For the text-containing cell, return its midpoint in (X, Y) coordinate format. 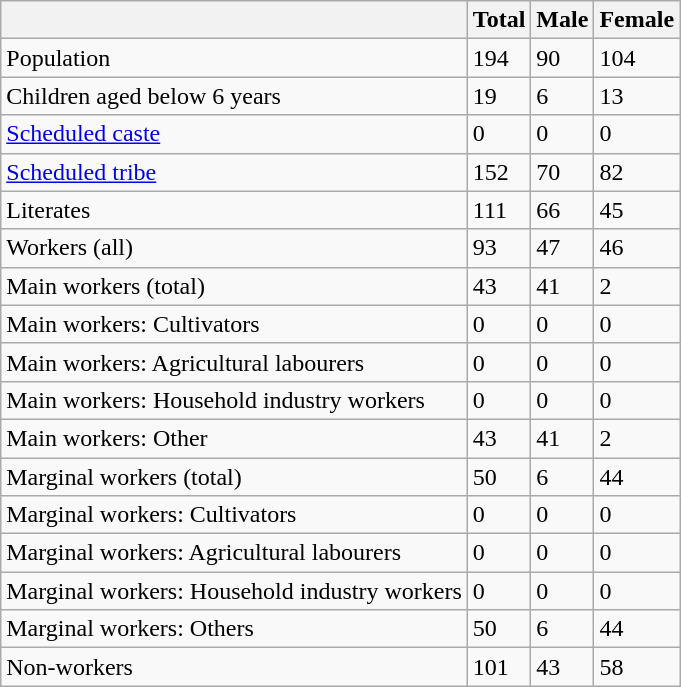
Main workers: Agricultural labourers (234, 362)
70 (562, 172)
111 (499, 210)
Non-workers (234, 667)
101 (499, 667)
Marginal workers: Agricultural labourers (234, 553)
Main workers (total) (234, 286)
152 (499, 172)
Children aged below 6 years (234, 96)
Marginal workers: Cultivators (234, 515)
Workers (all) (234, 248)
58 (637, 667)
Main workers: Cultivators (234, 324)
66 (562, 210)
13 (637, 96)
45 (637, 210)
194 (499, 58)
90 (562, 58)
Literates (234, 210)
Marginal workers (total) (234, 477)
Total (499, 20)
Main workers: Other (234, 438)
Scheduled tribe (234, 172)
Marginal workers: Others (234, 629)
104 (637, 58)
82 (637, 172)
46 (637, 248)
Population (234, 58)
Main workers: Household industry workers (234, 400)
93 (499, 248)
47 (562, 248)
Male (562, 20)
Marginal workers: Household industry workers (234, 591)
Female (637, 20)
19 (499, 96)
Scheduled caste (234, 134)
